Pinpoint the cell where the given text exists, returning its [X, Y] midpoint coordinate. 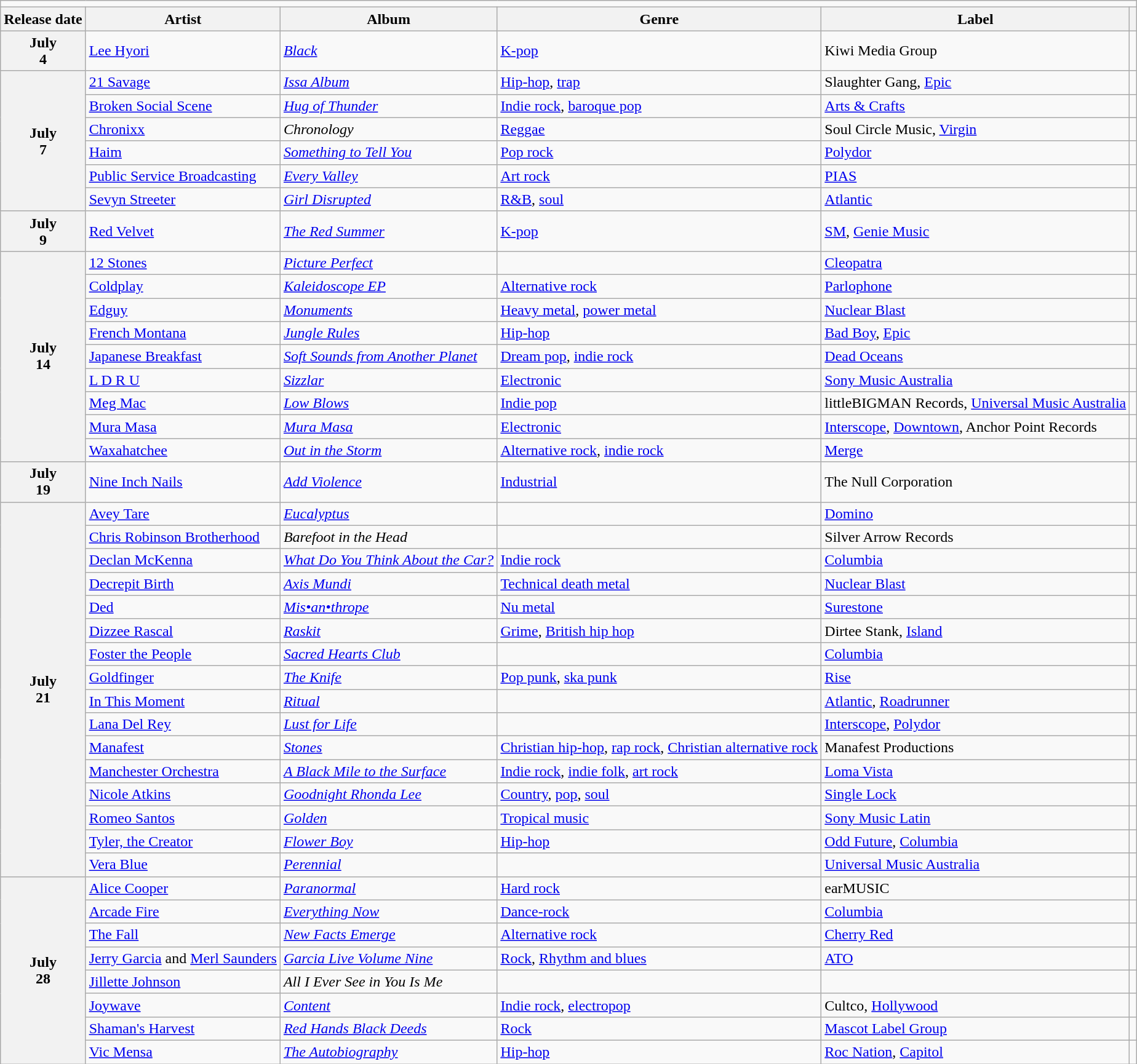
All I Ever See in You Is Me [388, 982]
French Montana [183, 333]
Silver Arrow Records [976, 537]
Bad Boy, Epic [976, 333]
Soul Circle Music, Virgin [976, 129]
Indie rock, baroque pop [660, 106]
July9 [43, 231]
Vera Blue [183, 865]
Tropical music [660, 818]
Dream pop, indie rock [660, 357]
Girl Disrupted [388, 199]
Cherry Red [976, 935]
July28 [43, 970]
Sony Music Latin [976, 818]
Ritual [388, 701]
The Null Corporation [976, 482]
Release date [43, 19]
Atlantic [976, 199]
Christian hip-hop, rap rock, Christian alternative rock [660, 748]
Shaman's Harvest [183, 1028]
Merge [976, 450]
littleBIGMAN Records, Universal Music Australia [976, 403]
Arts & Crafts [976, 106]
Sacred Hearts Club [388, 654]
What Do You Think About the Car? [388, 560]
Lust for Life [388, 725]
Waxahatchee [183, 450]
Red Velvet [183, 231]
Domino [976, 514]
Axis Mundi [388, 584]
Something to Tell You [388, 153]
Edguy [183, 309]
The Fall [183, 935]
July14 [43, 357]
Slaughter Gang, Epic [976, 82]
Rise [976, 677]
Industrial [660, 482]
Red Hands Black Deeds [388, 1028]
L D R U [183, 380]
Dizzee Rascal [183, 630]
Avey Tare [183, 514]
Add Violence [388, 482]
PIAS [976, 176]
Nicole Atkins [183, 795]
Art rock [660, 176]
A Black Mile to the Surface [388, 771]
Country, pop, soul [660, 795]
ATO [976, 958]
Public Service Broadcasting [183, 176]
Cultco, Hollywood [976, 1005]
SM, Genie Music [976, 231]
Parlophone [976, 286]
Indie rock [660, 560]
Universal Music Australia [976, 865]
Soft Sounds from Another Planet [388, 357]
New Facts Emerge [388, 935]
Kaleidoscope EP [388, 286]
Japanese Breakfast [183, 357]
Manafest Productions [976, 748]
21 Savage [183, 82]
Hard rock [660, 888]
Artist [183, 19]
Stones [388, 748]
The Knife [388, 677]
Jillette Johnson [183, 982]
July21 [43, 689]
Alice Cooper [183, 888]
Black [388, 50]
Monuments [388, 309]
Joywave [183, 1005]
Chronixx [183, 129]
Jungle Rules [388, 333]
July4 [43, 50]
Hug of Thunder [388, 106]
Ded [183, 607]
Manafest [183, 748]
Chronology [388, 129]
Manchester Orchestra [183, 771]
Mascot Label Group [976, 1028]
Rock [660, 1028]
Album [388, 19]
Goodnight Rhonda Lee [388, 795]
Hip-hop, trap [660, 82]
Lana Del Rey [183, 725]
Surestone [976, 607]
Declan McKenna [183, 560]
Label [976, 19]
Broken Social Scene [183, 106]
Goldfinger [183, 677]
July7 [43, 141]
Flower Boy [388, 841]
Rock, Rhythm and blues [660, 958]
In This Moment [183, 701]
Indie rock, electropop [660, 1005]
Jerry Garcia and Merl Saunders [183, 958]
Odd Future, Columbia [976, 841]
Raskit [388, 630]
Issa Album [388, 82]
Indie rock, indie folk, art rock [660, 771]
Pop rock [660, 153]
Tyler, the Creator [183, 841]
Roc Nation, Capitol [976, 1052]
12 Stones [183, 263]
Barefoot in the Head [388, 537]
Cleopatra [976, 263]
Paranormal [388, 888]
Nine Inch Nails [183, 482]
Haim [183, 153]
Vic Mensa [183, 1052]
Every Valley [388, 176]
Sony Music Australia [976, 380]
Garcia Live Volume Nine [388, 958]
Out in the Storm [388, 450]
Dead Oceans [976, 357]
Content [388, 1005]
Coldplay [183, 286]
Chris Robinson Brotherhood [183, 537]
July19 [43, 482]
Everything Now [388, 911]
Interscope, Downtown, Anchor Point Records [976, 427]
Low Blows [388, 403]
Heavy metal, power metal [660, 309]
Alternative rock, indie rock [660, 450]
earMUSIC [976, 888]
Sevyn Streeter [183, 199]
Decrepit Birth [183, 584]
Indie pop [660, 403]
The Red Summer [388, 231]
Atlantic, Roadrunner [976, 701]
Nu metal [660, 607]
Technical death metal [660, 584]
Grime, British hip hop [660, 630]
Perennial [388, 865]
Genre [660, 19]
Pop punk, ska punk [660, 677]
Dirtee Stank, Island [976, 630]
Mis•an•thrope [388, 607]
Sizzlar [388, 380]
Interscope, Polydor [976, 725]
Kiwi Media Group [976, 50]
Golden [388, 818]
Eucalyptus [388, 514]
R&B, soul [660, 199]
Polydor [976, 153]
Dance-rock [660, 911]
The Autobiography [388, 1052]
Loma Vista [976, 771]
Foster the People [183, 654]
Single Lock [976, 795]
Arcade Fire [183, 911]
Picture Perfect [388, 263]
Lee Hyori [183, 50]
Reggae [660, 129]
Meg Mac [183, 403]
Romeo Santos [183, 818]
